Identify which cell holds the provided text, then report its [x, y] central coordinate. 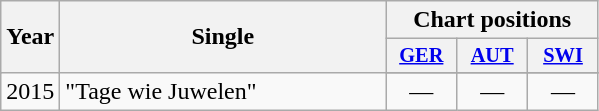
Single [223, 37]
"Tage wie Juwelen" [223, 91]
GER [422, 56]
2015 [30, 91]
Chart positions [492, 20]
AUT [492, 56]
Year [30, 37]
SWI [564, 56]
